Provide the (x, y) coordinate of the cell's center where the given text is located.  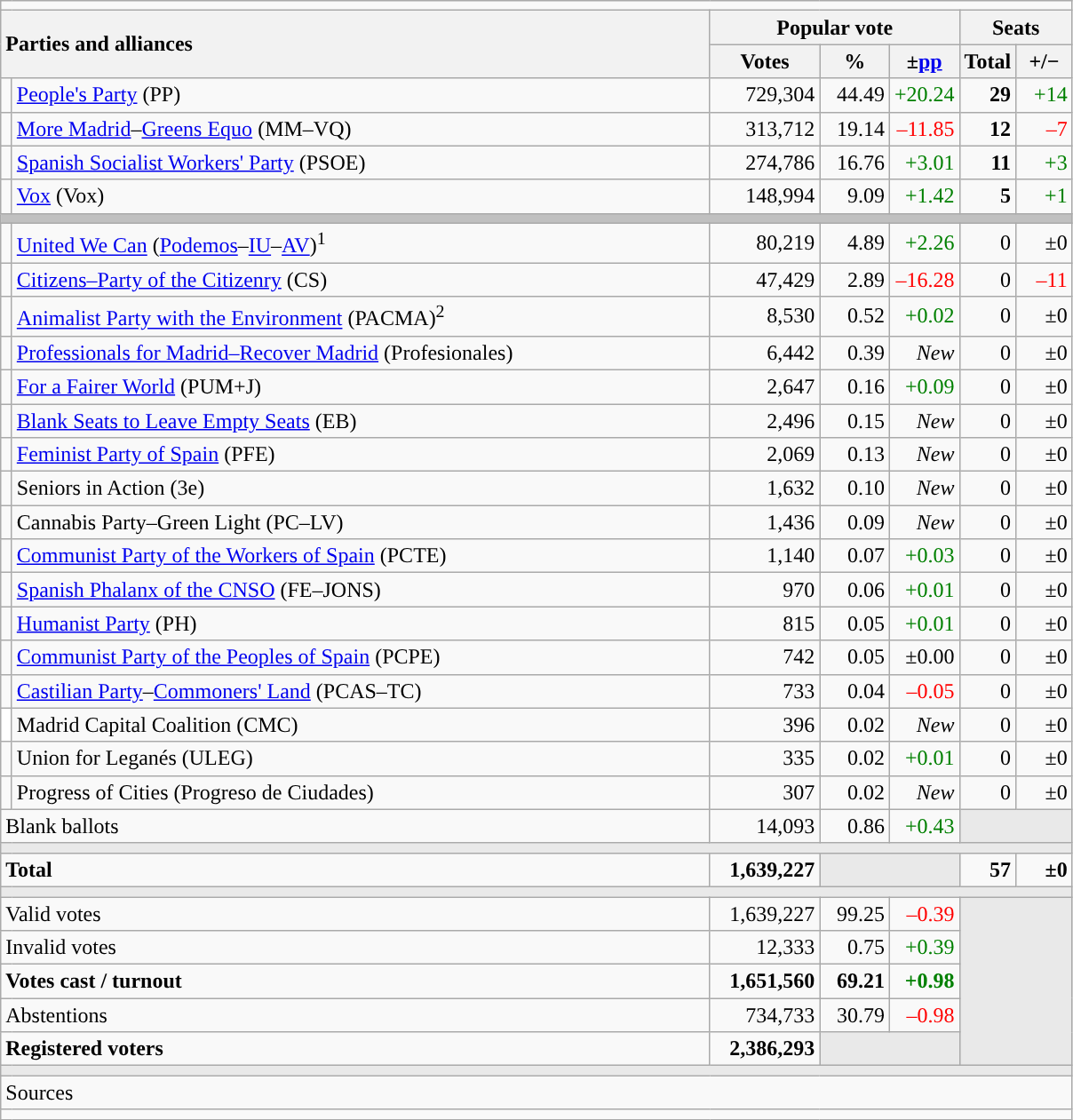
Animalist Party with the Environment (PACMA)2 (361, 316)
+1.42 (924, 196)
2,496 (765, 421)
Communist Party of the Workers of Spain (PCTE) (361, 556)
–16.28 (924, 280)
Spanish Socialist Workers' Party (PSOE) (361, 163)
Blank Seats to Leave Empty Seats (EB) (361, 421)
12,333 (765, 948)
Sources (536, 1092)
Vox (Vox) (361, 196)
47,429 (765, 280)
Union for Leganés (ULEG) (361, 759)
Registered voters (355, 1049)
274,786 (765, 163)
Votes cast / turnout (355, 981)
0.15 (854, 421)
0.07 (854, 556)
44.49 (854, 95)
148,994 (765, 196)
734,733 (765, 1015)
57 (988, 870)
–0.05 (924, 691)
+0.39 (924, 948)
0.06 (854, 590)
80,219 (765, 243)
2,386,293 (765, 1049)
Citizens–Party of the Citizenry (CS) (361, 280)
% (854, 61)
742 (765, 657)
+20.24 (924, 95)
99.25 (854, 914)
69.21 (854, 981)
5 (988, 196)
6,442 (765, 353)
+14 (1045, 95)
733 (765, 691)
Blank ballots (355, 826)
–11.85 (924, 129)
14,093 (765, 826)
+3 (1045, 163)
Valid votes (355, 914)
0.86 (854, 826)
Madrid Capital Coalition (CMC) (361, 725)
+2.26 (924, 243)
0.09 (854, 522)
0.39 (854, 353)
2.89 (854, 280)
729,304 (765, 95)
0.75 (854, 948)
+0.43 (924, 826)
Progress of Cities (Progreso de Ciudades) (361, 792)
+/− (1045, 61)
1,436 (765, 522)
2,069 (765, 455)
United We Can (Podemos–IU–AV)1 (361, 243)
Humanist Party (PH) (361, 624)
1,651,560 (765, 981)
0.10 (854, 489)
Invalid votes (355, 948)
Seats (1016, 28)
0.16 (854, 386)
16.76 (854, 163)
Votes (765, 61)
–7 (1045, 129)
–11 (1045, 280)
0.13 (854, 455)
Feminist Party of Spain (PFE) (361, 455)
2,647 (765, 386)
815 (765, 624)
+0.09 (924, 386)
–0.98 (924, 1015)
Professionals for Madrid–Recover Madrid (Profesionales) (361, 353)
+0.02 (924, 316)
0.52 (854, 316)
For a Fairer World (PUM+J) (361, 386)
More Madrid–Greens Equo (MM–VQ) (361, 129)
4.89 (854, 243)
Popular vote (835, 28)
Communist Party of the Peoples of Spain (PCPE) (361, 657)
11 (988, 163)
+0.98 (924, 981)
+0.03 (924, 556)
9.09 (854, 196)
+1 (1045, 196)
Cannabis Party–Green Light (PC–LV) (361, 522)
307 (765, 792)
29 (988, 95)
1,140 (765, 556)
±pp (924, 61)
Parties and alliances (355, 44)
Abstentions (355, 1015)
People's Party (PP) (361, 95)
396 (765, 725)
+3.01 (924, 163)
–0.39 (924, 914)
Seniors in Action (3e) (361, 489)
30.79 (854, 1015)
0.04 (854, 691)
1,632 (765, 489)
±0.00 (924, 657)
970 (765, 590)
19.14 (854, 129)
335 (765, 759)
Spanish Phalanx of the CNSO (FE–JONS) (361, 590)
12 (988, 129)
313,712 (765, 129)
8,530 (765, 316)
Castilian Party–Commoners' Land (PCAS–TC) (361, 691)
